Detect which cell encompasses the target text, then output its (x, y) center coordinate. 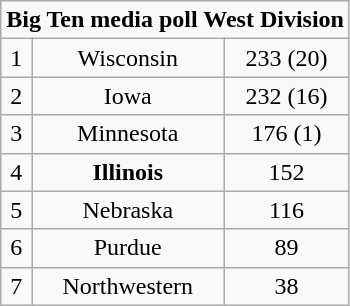
6 (16, 248)
Big Ten media poll West Division (176, 20)
Iowa (128, 96)
Nebraska (128, 210)
5 (16, 210)
4 (16, 172)
232 (16) (287, 96)
Minnesota (128, 134)
7 (16, 286)
116 (287, 210)
Illinois (128, 172)
Northwestern (128, 286)
152 (287, 172)
233 (20) (287, 58)
38 (287, 286)
Wisconsin (128, 58)
Purdue (128, 248)
1 (16, 58)
176 (1) (287, 134)
2 (16, 96)
89 (287, 248)
3 (16, 134)
